Detect which cell encompasses the target text, then output its [x, y] center coordinate. 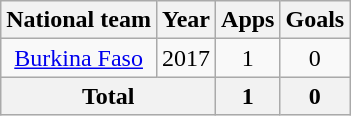
Total [108, 96]
National team [79, 20]
Burkina Faso [79, 58]
Apps [248, 20]
2017 [186, 58]
Year [186, 20]
Goals [315, 20]
